Pinpoint the cell where the given text exists, returning its [x, y] midpoint coordinate. 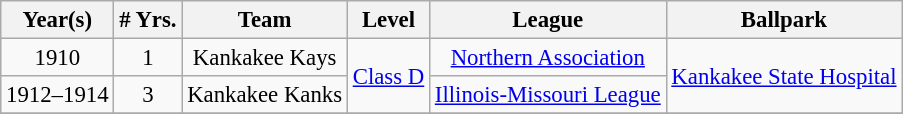
Kankakee Kays [265, 58]
Team [265, 20]
1910 [58, 58]
Illinois-Missouri League [548, 95]
Year(s) [58, 20]
1 [148, 58]
Ballpark [784, 20]
Level [388, 20]
Kankakee Kanks [265, 95]
1912–1914 [58, 95]
League [548, 20]
Class D [388, 76]
# Yrs. [148, 20]
3 [148, 95]
Kankakee State Hospital [784, 76]
Northern Association [548, 58]
